Return [x, y] of the center of cell containing provided text 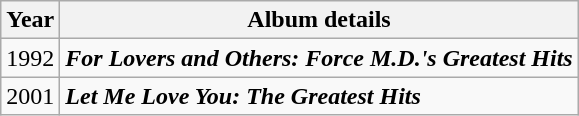
For Lovers and Others: Force M.D.'s Greatest Hits [319, 58]
Album details [319, 20]
Year [30, 20]
Let Me Love You: The Greatest Hits [319, 96]
2001 [30, 96]
1992 [30, 58]
